Search for the cell housing the specified text and yield its (X, Y) center coordinate. 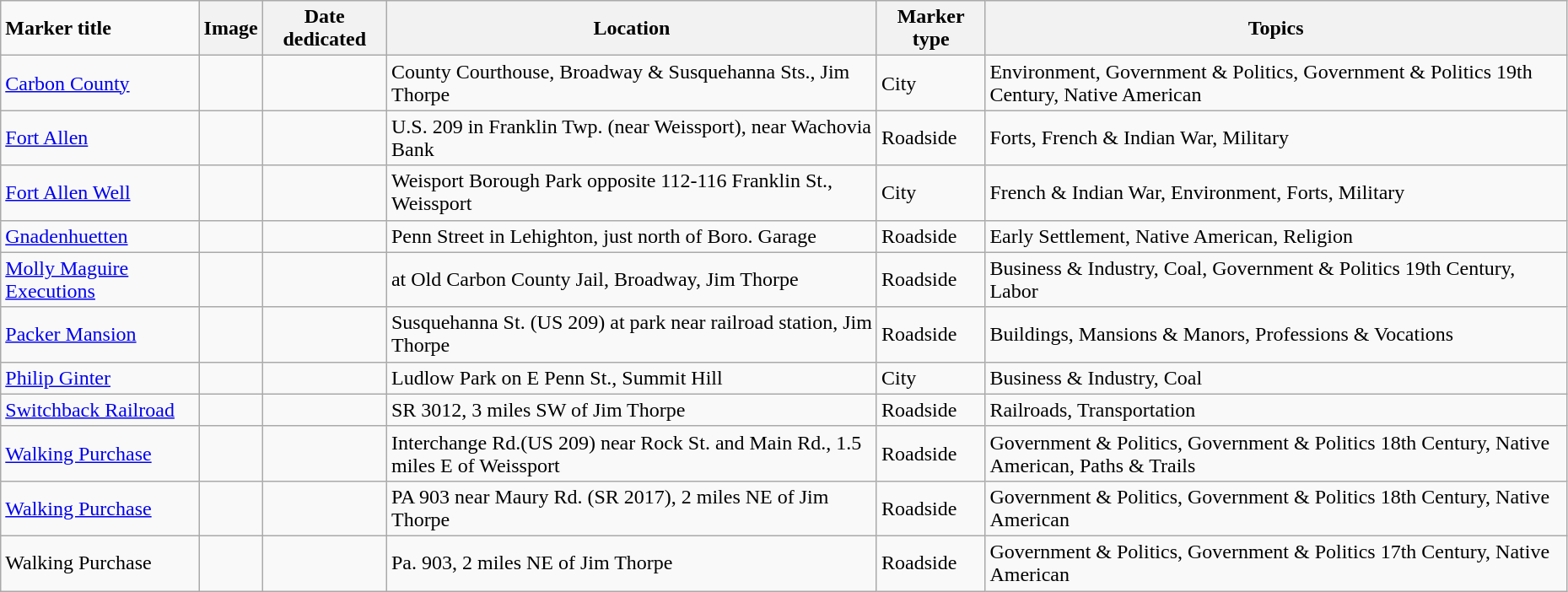
Forts, French & Indian War, Military (1275, 138)
Switchback Railroad (100, 410)
Business & Industry, Coal, Government & Politics 19th Century, Labor (1275, 280)
Government & Politics, Government & Politics 18th Century, Native American (1275, 508)
Marker type (930, 29)
Early Settlement, Native American, Religion (1275, 236)
Environment, Government & Politics, Government & Politics 19th Century, Native American (1275, 83)
French & Indian War, Environment, Forts, Military (1275, 192)
Fort Allen (100, 138)
Image (231, 29)
Buildings, Mansions & Manors, Professions & Vocations (1275, 334)
Weisport Borough Park opposite 112-116 Franklin St., Weissport (631, 192)
Carbon County (100, 83)
Location (631, 29)
Molly Maguire Executions (100, 280)
Railroads, Transportation (1275, 410)
Gnadenhuetten (100, 236)
County Courthouse, Broadway & Susquehanna Sts., Jim Thorpe (631, 83)
Interchange Rd.(US 209) near Rock St. and Main Rd., 1.5 miles E of Weissport (631, 454)
U.S. 209 in Franklin Twp. (near Weissport), near Wachovia Bank (631, 138)
Topics (1275, 29)
Marker title (100, 29)
Business & Industry, Coal (1275, 378)
Government & Politics, Government & Politics 18th Century, Native American, Paths & Trails (1275, 454)
PA 903 near Maury Rd. (SR 2017), 2 miles NE of Jim Thorpe (631, 508)
Government & Politics, Government & Politics 17th Century, Native American (1275, 563)
Date dedicated (324, 29)
Penn Street in Lehighton, just north of Boro. Garage (631, 236)
Packer Mansion (100, 334)
at Old Carbon County Jail, Broadway, Jim Thorpe (631, 280)
Susquehanna St. (US 209) at park near railroad station, Jim Thorpe (631, 334)
SR 3012, 3 miles SW of Jim Thorpe (631, 410)
Pa. 903, 2 miles NE of Jim Thorpe (631, 563)
Ludlow Park on E Penn St., Summit Hill (631, 378)
Fort Allen Well (100, 192)
Philip Ginter (100, 378)
